Locate the cell with the specified text and output its (x, y) center coordinate. 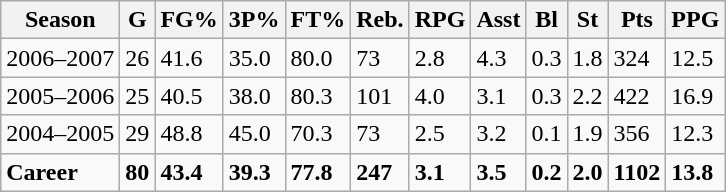
45.0 (254, 134)
80.3 (318, 96)
1.9 (588, 134)
2.0 (588, 172)
Reb. (380, 20)
13.8 (696, 172)
29 (138, 134)
Asst (498, 20)
4.3 (498, 58)
G (138, 20)
2006–2007 (60, 58)
3P% (254, 20)
101 (380, 96)
2.2 (588, 96)
41.6 (189, 58)
77.8 (318, 172)
1.8 (588, 58)
St (588, 20)
12.3 (696, 134)
48.8 (189, 134)
40.5 (189, 96)
422 (637, 96)
12.5 (696, 58)
2005–2006 (60, 96)
39.3 (254, 172)
26 (138, 58)
2.8 (440, 58)
25 (138, 96)
PPG (696, 20)
2004–2005 (60, 134)
1102 (637, 172)
Bl (546, 20)
80.0 (318, 58)
324 (637, 58)
0.2 (546, 172)
0.1 (546, 134)
Career (60, 172)
16.9 (696, 96)
356 (637, 134)
Season (60, 20)
43.4 (189, 172)
FT% (318, 20)
247 (380, 172)
4.0 (440, 96)
FG% (189, 20)
70.3 (318, 134)
3.5 (498, 172)
RPG (440, 20)
2.5 (440, 134)
Pts (637, 20)
38.0 (254, 96)
35.0 (254, 58)
3.2 (498, 134)
80 (138, 172)
